Search for the cell housing the specified text and yield its [X, Y] center coordinate. 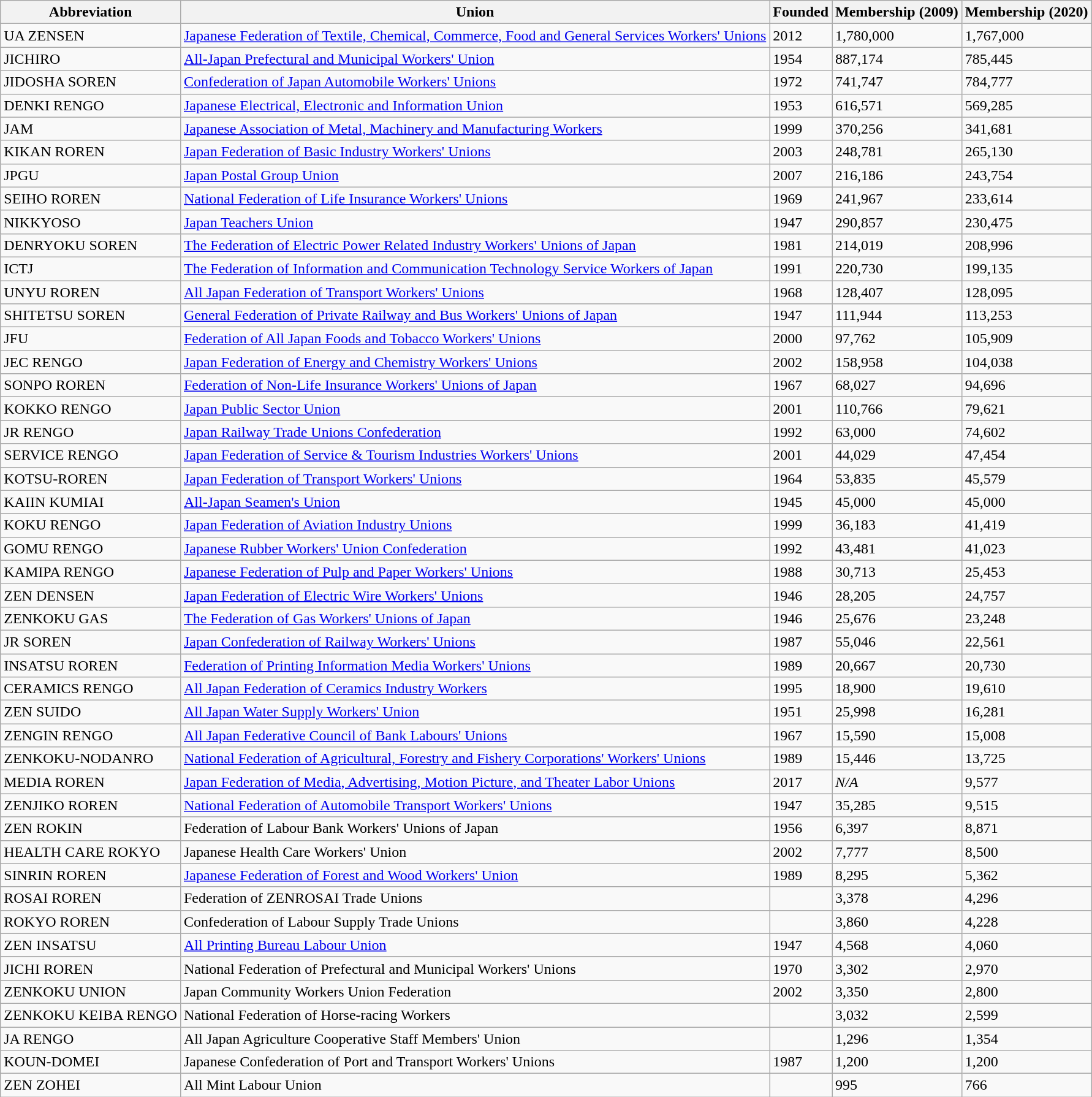
ZENGIN RENGO [91, 735]
Japan Federation of Basic Industry Workers' Unions [474, 152]
ZENKOKU KEIBA RENGO [91, 1015]
214,019 [897, 245]
22,561 [1026, 642]
243,754 [1026, 175]
2003 [801, 152]
Confederation of Japan Automobile Workers' Unions [474, 82]
National Federation of Agricultural, Forestry and Fishery Corporations' Workers' Unions [474, 759]
248,781 [897, 152]
128,407 [897, 292]
2017 [801, 782]
Federation of Non-Life Insurance Workers' Unions of Japan [474, 385]
216,186 [897, 175]
30,713 [897, 572]
Federation of Printing Information Media Workers' Unions [474, 665]
All Japan Water Supply Workers' Union [474, 712]
JICHI ROREN [91, 968]
General Federation of Private Railway and Bus Workers' Unions of Japan [474, 316]
Union [474, 12]
Federation of All Japan Foods and Tobacco Workers' Unions [474, 339]
20,730 [1026, 665]
JPGU [91, 175]
1945 [801, 502]
55,046 [897, 642]
1,767,000 [1026, 36]
208,996 [1026, 245]
24,757 [1026, 595]
36,183 [897, 525]
1,354 [1026, 1039]
18,900 [897, 689]
44,029 [897, 455]
15,446 [897, 759]
JEC RENGO [91, 362]
2007 [801, 175]
3,032 [897, 1015]
KOTSU-ROREN [91, 479]
9,577 [1026, 782]
ZENKOKU UNION [91, 992]
1956 [801, 829]
Membership (2009) [897, 12]
ZENKOKU GAS [91, 618]
8,500 [1026, 852]
SINRIN ROREN [91, 875]
111,944 [897, 316]
784,777 [1026, 82]
Japanese Electrical, Electronic and Information Union [474, 105]
63,000 [897, 432]
741,747 [897, 82]
N/A [897, 782]
370,256 [897, 129]
158,958 [897, 362]
4,296 [1026, 898]
1968 [801, 292]
All Japan Federation of Ceramics Industry Workers [474, 689]
All Printing Bureau Labour Union [474, 945]
113,253 [1026, 316]
1954 [801, 59]
Japanese Rubber Workers' Union Confederation [474, 548]
ZEN ZOHEI [91, 1085]
UA ZENSEN [91, 36]
Japan Federation of Energy and Chemistry Workers' Unions [474, 362]
1951 [801, 712]
13,725 [1026, 759]
KIKAN ROREN [91, 152]
1981 [801, 245]
Federation of Labour Bank Workers' Unions of Japan [474, 829]
KOKKO RENGO [91, 409]
341,681 [1026, 129]
GOMU RENGO [91, 548]
2,800 [1026, 992]
Japanese Federation of Textile, Chemical, Commerce, Food and General Services Workers' Unions [474, 36]
ZENKOKU-NODANRO [91, 759]
Membership (2020) [1026, 12]
53,835 [897, 479]
ZEN INSATSU [91, 945]
2000 [801, 339]
230,475 [1026, 222]
3,860 [897, 922]
JA RENGO [91, 1039]
Japan Federation of Aviation Industry Unions [474, 525]
SERVICE RENGO [91, 455]
766 [1026, 1085]
Japan Federation of Media, Advertising, Motion Picture, and Theater Labor Unions [474, 782]
ZEN DENSEN [91, 595]
1995 [801, 689]
94,696 [1026, 385]
Japan Railway Trade Unions Confederation [474, 432]
25,676 [897, 618]
Confederation of Labour Supply Trade Unions [474, 922]
4,060 [1026, 945]
INSATSU ROREN [91, 665]
Japanese Federation of Pulp and Paper Workers' Unions [474, 572]
JICHIRO [91, 59]
JIDOSHA SOREN [91, 82]
23,248 [1026, 618]
28,205 [897, 595]
All-Japan Prefectural and Municipal Workers' Union [474, 59]
68,027 [897, 385]
41,023 [1026, 548]
The Federation of Gas Workers' Unions of Japan [474, 618]
KOKU RENGO [91, 525]
20,667 [897, 665]
1964 [801, 479]
1969 [801, 199]
Japan Federation of Electric Wire Workers' Unions [474, 595]
National Federation of Horse-racing Workers [474, 1015]
616,571 [897, 105]
Japanese Health Care Workers' Union [474, 852]
JAM [91, 129]
15,008 [1026, 735]
569,285 [1026, 105]
All Japan Federation of Transport Workers' Unions [474, 292]
1,780,000 [897, 36]
5,362 [1026, 875]
110,766 [897, 409]
9,515 [1026, 805]
ROKYO ROREN [91, 922]
16,281 [1026, 712]
265,130 [1026, 152]
JR RENGO [91, 432]
Japan Confederation of Railway Workers' Unions [474, 642]
97,762 [897, 339]
1,296 [897, 1039]
3,302 [897, 968]
233,614 [1026, 199]
887,174 [897, 59]
All-Japan Seamen's Union [474, 502]
Japanese Federation of Forest and Wood Workers' Union [474, 875]
The Federation of Information and Communication Technology Service Workers of Japan [474, 268]
Japan Federation of Transport Workers' Unions [474, 479]
105,909 [1026, 339]
15,590 [897, 735]
2,970 [1026, 968]
3,378 [897, 898]
79,621 [1026, 409]
Japanese Confederation of Port and Transport Workers' Unions [474, 1062]
25,453 [1026, 572]
1991 [801, 268]
Japan Postal Group Union [474, 175]
45,579 [1026, 479]
All Mint Labour Union [474, 1085]
KAMIPA RENGO [91, 572]
Abbreviation [91, 12]
74,602 [1026, 432]
Founded [801, 12]
DENKI RENGO [91, 105]
19,610 [1026, 689]
43,481 [897, 548]
Federation of ZENROSAI Trade Unions [474, 898]
1970 [801, 968]
DENRYOKU SOREN [91, 245]
Japanese Association of Metal, Machinery and Manufacturing Workers [474, 129]
KOUN-DOMEI [91, 1062]
The Federation of Electric Power Related Industry Workers' Unions of Japan [474, 245]
2012 [801, 36]
1972 [801, 82]
1988 [801, 572]
3,350 [897, 992]
2,599 [1026, 1015]
128,095 [1026, 292]
MEDIA ROREN [91, 782]
4,568 [897, 945]
Japan Teachers Union [474, 222]
KAIIN KUMIAI [91, 502]
995 [897, 1085]
HEALTH CARE ROKYO [91, 852]
4,228 [1026, 922]
SEIHO ROREN [91, 199]
199,135 [1026, 268]
41,419 [1026, 525]
NIKKYOSO [91, 222]
ROSAI ROREN [91, 898]
ICTJ [91, 268]
All Japan Agriculture Cooperative Staff Members' Union [474, 1039]
ZENJIKO ROREN [91, 805]
ZEN ROKIN [91, 829]
Japan Public Sector Union [474, 409]
8,871 [1026, 829]
All Japan Federative Council of Bank Labours' Unions [474, 735]
7,777 [897, 852]
8,295 [897, 875]
SONPO ROREN [91, 385]
UNYU ROREN [91, 292]
104,038 [1026, 362]
Japan Community Workers Union Federation [474, 992]
6,397 [897, 829]
290,857 [897, 222]
35,285 [897, 805]
Japan Federation of Service & Tourism Industries Workers' Unions [474, 455]
241,967 [897, 199]
1953 [801, 105]
National Federation of Prefectural and Municipal Workers' Unions [474, 968]
National Federation of Life Insurance Workers' Unions [474, 199]
JFU [91, 339]
25,998 [897, 712]
JR SOREN [91, 642]
ZEN SUIDO [91, 712]
SHITETSU SOREN [91, 316]
785,445 [1026, 59]
47,454 [1026, 455]
CERAMICS RENGO [91, 689]
220,730 [897, 268]
National Federation of Automobile Transport Workers' Unions [474, 805]
